From the cell containing the given text, extract its center point as (x, y) coordinate. 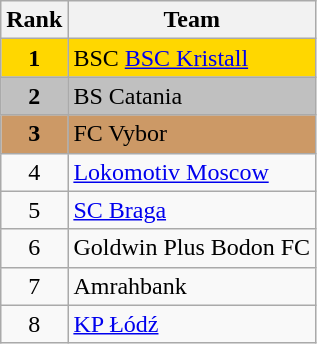
5 (34, 210)
Lokomotiv Moscow (192, 172)
1 (34, 58)
FC Vybor (192, 134)
Rank (34, 20)
SC Braga (192, 210)
BSC BSC Kristall (192, 58)
BS Catania (192, 96)
7 (34, 286)
3 (34, 134)
Amrahbank (192, 286)
KP Łódź (192, 324)
8 (34, 324)
6 (34, 248)
Team (192, 20)
4 (34, 172)
Goldwin Plus Bodon FC (192, 248)
2 (34, 96)
